Extract the (X, Y) coordinate from the center of the cell holding the provided text.  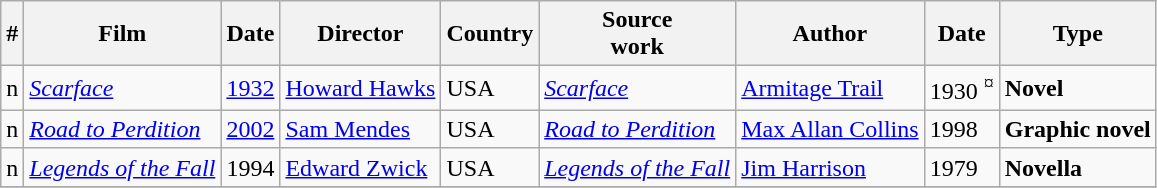
Author (830, 34)
Howard Hawks (360, 88)
1930 ¤ (962, 88)
Edward Zwick (360, 167)
Sam Mendes (360, 129)
1979 (962, 167)
1932 (250, 88)
# (12, 34)
Armitage Trail (830, 88)
Novella (1078, 167)
1998 (962, 129)
Novel (1078, 88)
2002 (250, 129)
1994 (250, 167)
Max Allan Collins (830, 129)
Country (490, 34)
Director (360, 34)
Graphic novel (1078, 129)
Type (1078, 34)
Film (122, 34)
Jim Harrison (830, 167)
Sourcework (638, 34)
